Return the [x, y] coordinate for the center point of the cell that contains the specified text.  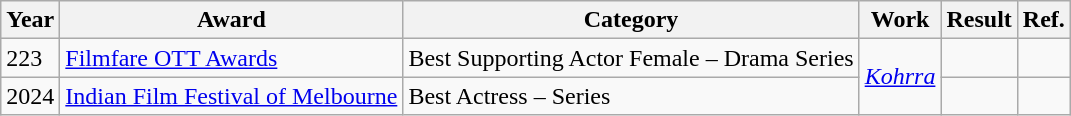
Kohrra [900, 77]
2024 [30, 96]
Result [979, 20]
Filmfare OTT Awards [232, 58]
Category [631, 20]
Year [30, 20]
Indian Film Festival of Melbourne [232, 96]
Work [900, 20]
Best Actress – Series [631, 96]
223 [30, 58]
Best Supporting Actor Female – Drama Series [631, 58]
Ref. [1044, 20]
Award [232, 20]
